Scan for the cell matching the given text and deliver its [x, y] coordinate at center. 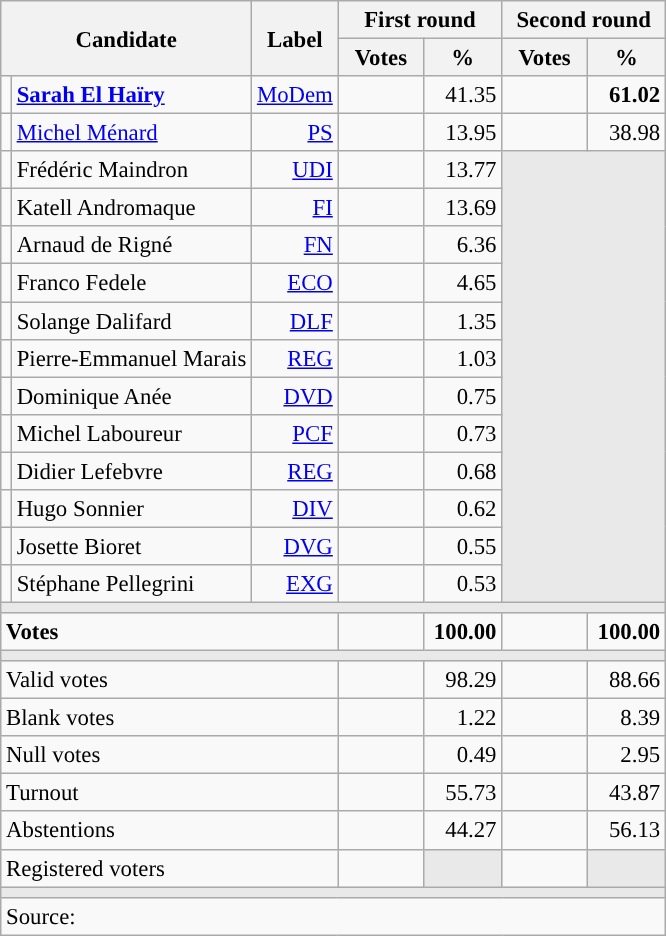
PCF [296, 433]
Josette Bioret [131, 546]
Registered voters [170, 868]
13.95 [463, 133]
DLF [296, 321]
First round [420, 20]
EXG [296, 584]
DVG [296, 546]
Didier Lefebvre [131, 471]
Valid votes [170, 680]
Katell Andromaque [131, 208]
Abstentions [170, 831]
Label [296, 38]
13.77 [463, 170]
4.65 [463, 283]
Arnaud de Rigné [131, 245]
Second round [584, 20]
0.49 [463, 755]
6.36 [463, 245]
0.68 [463, 471]
0.73 [463, 433]
Dominique Anée [131, 396]
FI [296, 208]
Stéphane Pellegrini [131, 584]
Source: [334, 916]
DIV [296, 509]
0.55 [463, 546]
Turnout [170, 793]
2.95 [626, 755]
0.53 [463, 584]
55.73 [463, 793]
8.39 [626, 718]
Candidate [126, 38]
FN [296, 245]
DVD [296, 396]
Solange Dalifard [131, 321]
Michel Ménard [131, 133]
Michel Laboureur [131, 433]
1.03 [463, 358]
56.13 [626, 831]
UDI [296, 170]
38.98 [626, 133]
0.75 [463, 396]
1.35 [463, 321]
Hugo Sonnier [131, 509]
13.69 [463, 208]
0.62 [463, 509]
43.87 [626, 793]
PS [296, 133]
ECO [296, 283]
Franco Fedele [131, 283]
61.02 [626, 95]
Null votes [170, 755]
41.35 [463, 95]
Blank votes [170, 718]
98.29 [463, 680]
1.22 [463, 718]
Pierre-Emmanuel Marais [131, 358]
Frédéric Maindron [131, 170]
Sarah El Haïry [131, 95]
88.66 [626, 680]
MoDem [296, 95]
44.27 [463, 831]
